Return [X, Y] of the center of cell containing provided text 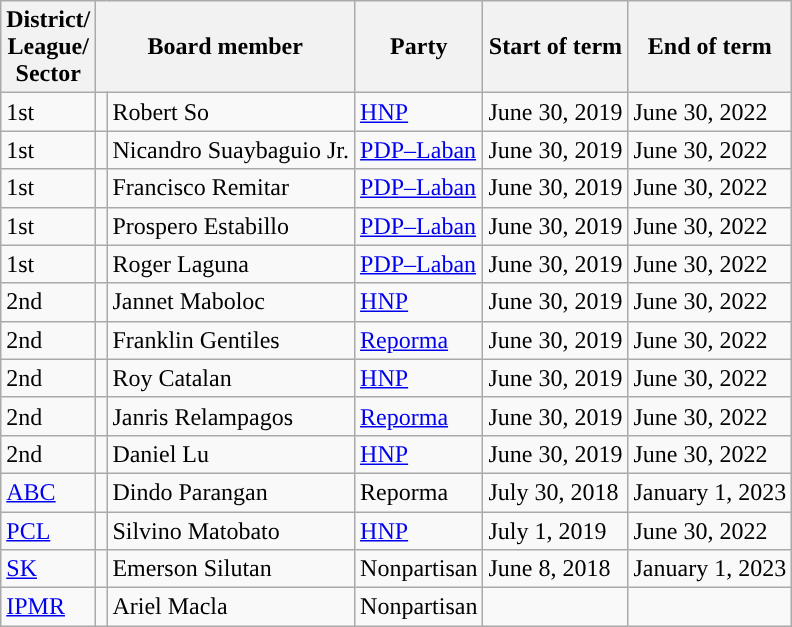
Franklin Gentiles [231, 340]
Silvino Matobato [231, 531]
End of term [710, 47]
IPMR [48, 607]
Ariel Macla [231, 607]
Daniel Lu [231, 454]
Board member [226, 47]
Dindo Parangan [231, 492]
District/League/Sector [48, 47]
Prospero Estabillo [231, 226]
June 8, 2018 [556, 569]
Roger Laguna [231, 264]
Jannet Maboloc [231, 302]
July 1, 2019 [556, 531]
July 30, 2018 [556, 492]
Start of term [556, 47]
PCL [48, 531]
Janris Relampagos [231, 416]
Emerson Silutan [231, 569]
SK [48, 569]
Party [419, 47]
Roy Catalan [231, 378]
ABC [48, 492]
Robert So [231, 112]
Nicandro Suaybaguio Jr. [231, 150]
Francisco Remitar [231, 188]
